For the text-containing cell, return its midpoint in [x, y] coordinate format. 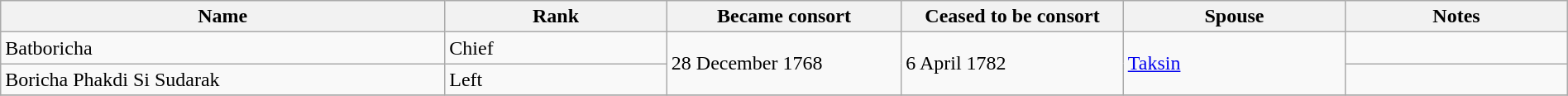
Batboricha [223, 48]
6 April 1782 [1012, 64]
Became consort [784, 17]
Left [556, 79]
Chief [556, 48]
Rank [556, 17]
28 December 1768 [784, 64]
Name [223, 17]
Spouse [1234, 17]
Taksin [1234, 64]
Notes [1457, 17]
Boricha Phakdi Si Sudarak [223, 79]
Ceased to be consort [1012, 17]
